Pinpoint the cell where the given text exists, returning its (X, Y) midpoint coordinate. 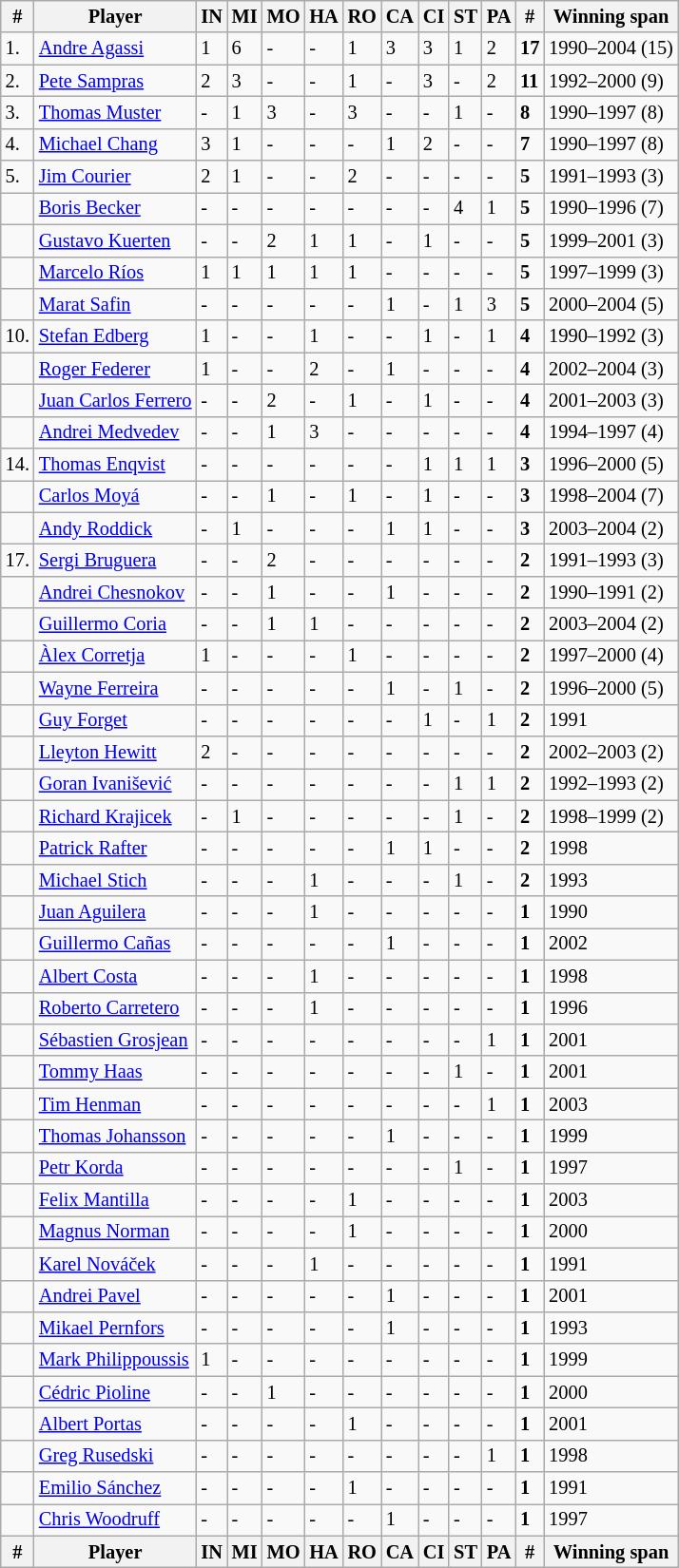
Carlos Moyá (115, 496)
5. (17, 177)
Chris Woodruff (115, 1520)
Andrei Pavel (115, 1296)
2001–2003 (3) (611, 400)
Mikael Pernfors (115, 1328)
1990–2004 (15) (611, 48)
2002–2004 (3) (611, 369)
2000–2004 (5) (611, 304)
Roberto Carretero (115, 1008)
Thomas Enqvist (115, 465)
Petr Korda (115, 1168)
3. (17, 112)
Jim Courier (115, 177)
Albert Costa (115, 976)
2002–2003 (2) (611, 752)
4. (17, 144)
Andrei Chesnokov (115, 592)
Thomas Johansson (115, 1136)
1998–2004 (7) (611, 496)
Andre Agassi (115, 48)
1992–2000 (9) (611, 81)
Mark Philippoussis (115, 1360)
Stefan Edberg (115, 336)
Magnus Norman (115, 1232)
Patrick Rafter (115, 848)
Guillermo Coria (115, 624)
1992–1993 (2) (611, 784)
1997–2000 (4) (611, 656)
Tim Henman (115, 1104)
Juan Aguilera (115, 912)
Richard Krajicek (115, 816)
Greg Rusedski (115, 1456)
Pete Sampras (115, 81)
Guillermo Cañas (115, 944)
1997–1999 (3) (611, 273)
1990–1992 (3) (611, 336)
Juan Carlos Ferrero (115, 400)
Boris Becker (115, 208)
1990–1991 (2) (611, 592)
Wayne Ferreira (115, 688)
Roger Federer (115, 369)
7 (530, 144)
Michael Chang (115, 144)
6 (245, 48)
Cédric Pioline (115, 1392)
1998–1999 (2) (611, 816)
17. (17, 560)
1994–1997 (4) (611, 432)
1999–2001 (3) (611, 240)
Àlex Corretja (115, 656)
Michael Stich (115, 880)
Goran Ivanišević (115, 784)
Karel Nováček (115, 1264)
Gustavo Kuerten (115, 240)
Thomas Muster (115, 112)
Sergi Bruguera (115, 560)
Marat Safin (115, 304)
Marcelo Ríos (115, 273)
Andy Roddick (115, 528)
1996 (611, 1008)
10. (17, 336)
1. (17, 48)
Lleyton Hewitt (115, 752)
11 (530, 81)
Guy Forget (115, 720)
17 (530, 48)
Albert Portas (115, 1424)
Sébastien Grosjean (115, 1040)
2. (17, 81)
Felix Mantilla (115, 1200)
1990–1996 (7) (611, 208)
14. (17, 465)
2002 (611, 944)
Tommy Haas (115, 1072)
1990 (611, 912)
8 (530, 112)
Andrei Medvedev (115, 432)
Emilio Sánchez (115, 1488)
